Return the [X, Y] coordinate for the center point of the cell that contains the specified text.  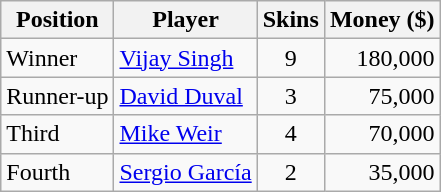
2 [290, 172]
3 [290, 96]
180,000 [382, 58]
9 [290, 58]
Player [186, 20]
4 [290, 134]
Position [58, 20]
70,000 [382, 134]
Sergio García [186, 172]
Fourth [58, 172]
Winner [58, 58]
Money ($) [382, 20]
35,000 [382, 172]
Third [58, 134]
75,000 [382, 96]
Vijay Singh [186, 58]
Skins [290, 20]
David Duval [186, 96]
Mike Weir [186, 134]
Runner-up [58, 96]
